Determine the (X, Y) coordinate at the center of the cell enclosing the given text.  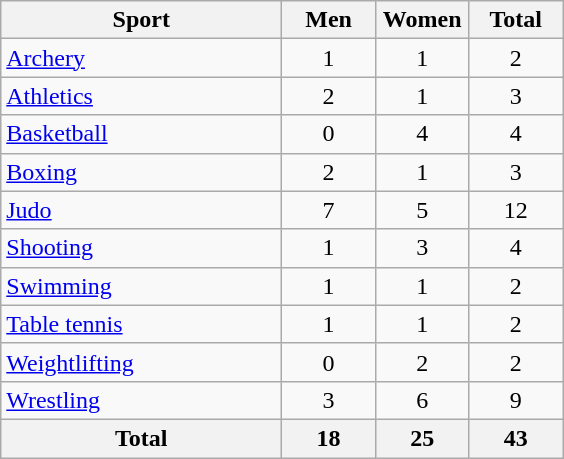
Swimming (142, 286)
12 (516, 210)
25 (422, 438)
Athletics (142, 96)
Basketball (142, 134)
Judo (142, 210)
Shooting (142, 248)
6 (422, 400)
Sport (142, 20)
5 (422, 210)
9 (516, 400)
Wrestling (142, 400)
Table tennis (142, 324)
Men (329, 20)
Archery (142, 58)
Weightlifting (142, 362)
Boxing (142, 172)
Women (422, 20)
7 (329, 210)
18 (329, 438)
43 (516, 438)
